Detect which cell encompasses the target text, then output its [x, y] center coordinate. 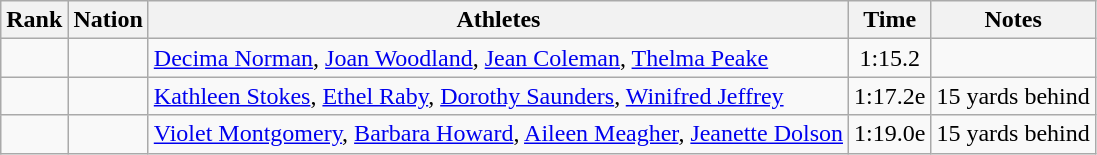
Athletes [498, 20]
Notes [1013, 20]
Rank [34, 20]
Violet Montgomery, Barbara Howard, Aileen Meagher, Jeanette Dolson [498, 134]
1:15.2 [890, 58]
Time [890, 20]
Decima Norman, Joan Woodland, Jean Coleman, Thelma Peake [498, 58]
1:17.2e [890, 96]
Kathleen Stokes, Ethel Raby, Dorothy Saunders, Winifred Jeffrey [498, 96]
Nation [108, 20]
1:19.0e [890, 134]
